Scan for the cell matching the given text and deliver its [X, Y] coordinate at center. 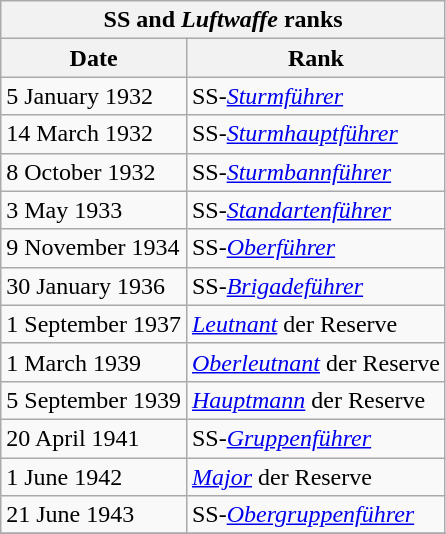
Hauptmann der Reserve [316, 400]
SS-Obergruppenführer [316, 515]
SS and Luftwaffe ranks [224, 20]
SS-Sturmbannführer [316, 172]
Major der Reserve [316, 477]
1 March 1939 [94, 362]
SS-Sturmführer [316, 96]
SS-Oberführer [316, 248]
SS-Gruppenführer [316, 438]
21 June 1943 [94, 515]
Oberleutnant der Reserve [316, 362]
Leutnant der Reserve [316, 324]
30 January 1936 [94, 286]
9 November 1934 [94, 248]
1 June 1942 [94, 477]
SS-Standartenführer [316, 210]
SS-Brigadeführer [316, 286]
1 September 1937 [94, 324]
SS-Sturmhauptführer [316, 134]
5 September 1939 [94, 400]
Date [94, 58]
8 October 1932 [94, 172]
Rank [316, 58]
14 March 1932 [94, 134]
5 January 1932 [94, 96]
20 April 1941 [94, 438]
3 May 1933 [94, 210]
